Scan for the cell matching the given text and deliver its (x, y) coordinate at center. 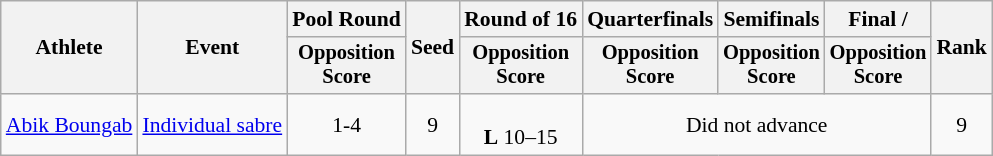
Final / (878, 19)
Individual sabre (212, 124)
1-4 (346, 124)
Rank (962, 48)
Abik Boungab (70, 124)
Round of 16 (520, 19)
Semifinals (772, 19)
Pool Round (346, 19)
Quarterfinals (650, 19)
Seed (432, 48)
Athlete (70, 48)
Did not advance (756, 124)
Event (212, 48)
L 10–15 (520, 124)
